Extract the (X, Y) coordinate from the center of the cell holding the provided text.  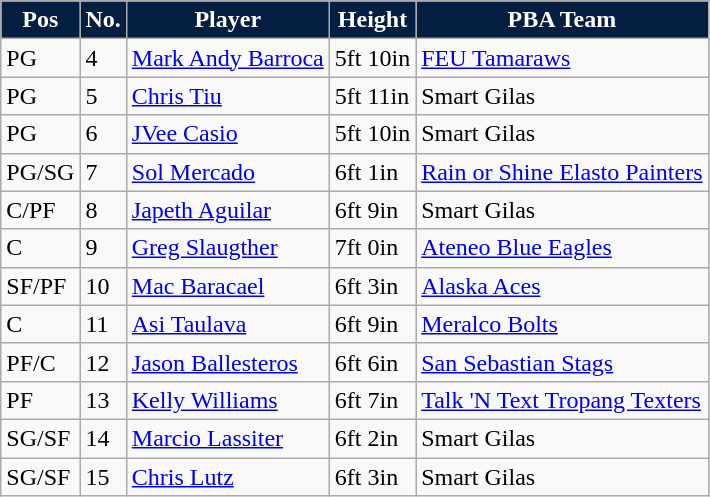
PG/SG (40, 172)
Asi Taulava (228, 324)
6ft 6in (372, 362)
Mark Andy Barroca (228, 58)
Height (372, 20)
PBA Team (562, 20)
Japeth Aguilar (228, 210)
Player (228, 20)
C/PF (40, 210)
6ft 2in (372, 438)
11 (103, 324)
Talk 'N Text Tropang Texters (562, 400)
13 (103, 400)
5 (103, 96)
6 (103, 134)
SF/PF (40, 286)
Marcio Lassiter (228, 438)
6ft 7in (372, 400)
14 (103, 438)
Jason Ballesteros (228, 362)
12 (103, 362)
6ft 1in (372, 172)
PF (40, 400)
JVee Casio (228, 134)
7 (103, 172)
No. (103, 20)
Rain or Shine Elasto Painters (562, 172)
5ft 11in (372, 96)
Meralco Bolts (562, 324)
Pos (40, 20)
4 (103, 58)
FEU Tamaraws (562, 58)
10 (103, 286)
7ft 0in (372, 248)
Chris Lutz (228, 477)
PF/C (40, 362)
Mac Baracael (228, 286)
Ateneo Blue Eagles (562, 248)
San Sebastian Stags (562, 362)
15 (103, 477)
9 (103, 248)
Kelly Williams (228, 400)
8 (103, 210)
Alaska Aces (562, 286)
Chris Tiu (228, 96)
Sol Mercado (228, 172)
Greg Slaugther (228, 248)
